Search for the cell housing the specified text and yield its [X, Y] center coordinate. 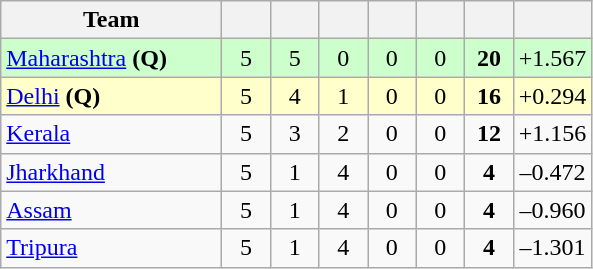
3 [294, 134]
–0.472 [552, 172]
+1.156 [552, 134]
Jharkhand [112, 172]
Tripura [112, 248]
Team [112, 20]
20 [490, 58]
Delhi (Q) [112, 96]
+0.294 [552, 96]
Kerala [112, 134]
+1.567 [552, 58]
Assam [112, 210]
–0.960 [552, 210]
–1.301 [552, 248]
2 [344, 134]
Maharashtra (Q) [112, 58]
12 [490, 134]
16 [490, 96]
